Return the [x, y] coordinate for the center point of the cell that contains the specified text.  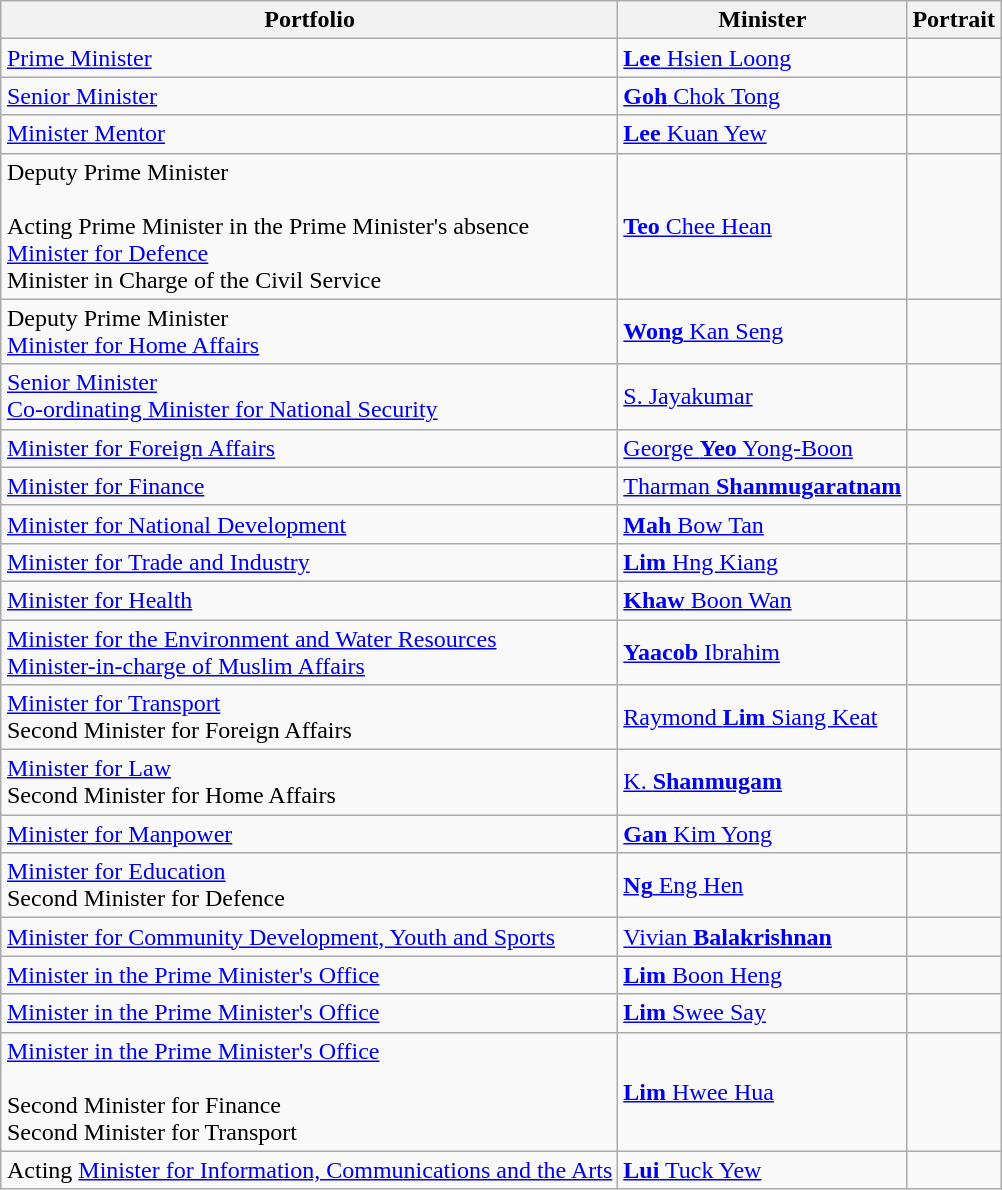
Minister for TransportSecond Minister for Foreign Affairs [309, 718]
Lim Boon Heng [762, 975]
Senior Minister [309, 96]
Minister for Finance [309, 486]
Minister for LawSecond Minister for Home Affairs [309, 782]
Lim Swee Say [762, 1013]
Gan Kim Yong [762, 834]
Senior MinisterCo-ordinating Minister for National Security [309, 396]
Lui Tuck Yew [762, 1170]
Portfolio [309, 20]
Minister for Community Development, Youth and Sports [309, 937]
Khaw Boon Wan [762, 600]
Minister Mentor [309, 134]
Goh Chok Tong [762, 96]
Lee Hsien Loong [762, 58]
Portrait [954, 20]
Minister for the Environment and Water ResourcesMinister-in-charge of Muslim Affairs [309, 652]
S. Jayakumar [762, 396]
Minister for Foreign Affairs [309, 448]
Vivian Balakrishnan [762, 937]
Minister for EducationSecond Minister for Defence [309, 886]
Raymond Lim Siang Keat [762, 718]
Teo Chee Hean [762, 226]
Prime Minister [309, 58]
Minister [762, 20]
K. Shanmugam [762, 782]
Acting Minister for Information, Communications and the Arts [309, 1170]
Deputy Prime MinisterActing Prime Minister in the Prime Minister's absence Minister for Defence Minister in Charge of the Civil Service [309, 226]
Minister for Health [309, 600]
Lim Hwee Hua [762, 1092]
Yaacob Ibrahim [762, 652]
Minister for National Development [309, 524]
George Yeo Yong-Boon [762, 448]
Mah Bow Tan [762, 524]
Minister for Manpower [309, 834]
Lim Hng Kiang [762, 562]
Minister in the Prime Minister's OfficeSecond Minister for Finance Second Minister for Transport [309, 1092]
Ng Eng Hen [762, 886]
Tharman Shanmugaratnam [762, 486]
Lee Kuan Yew [762, 134]
Deputy Prime MinisterMinister for Home Affairs [309, 332]
Minister for Trade and Industry [309, 562]
Wong Kan Seng [762, 332]
